From the cell containing the given text, extract its center point as (X, Y) coordinate. 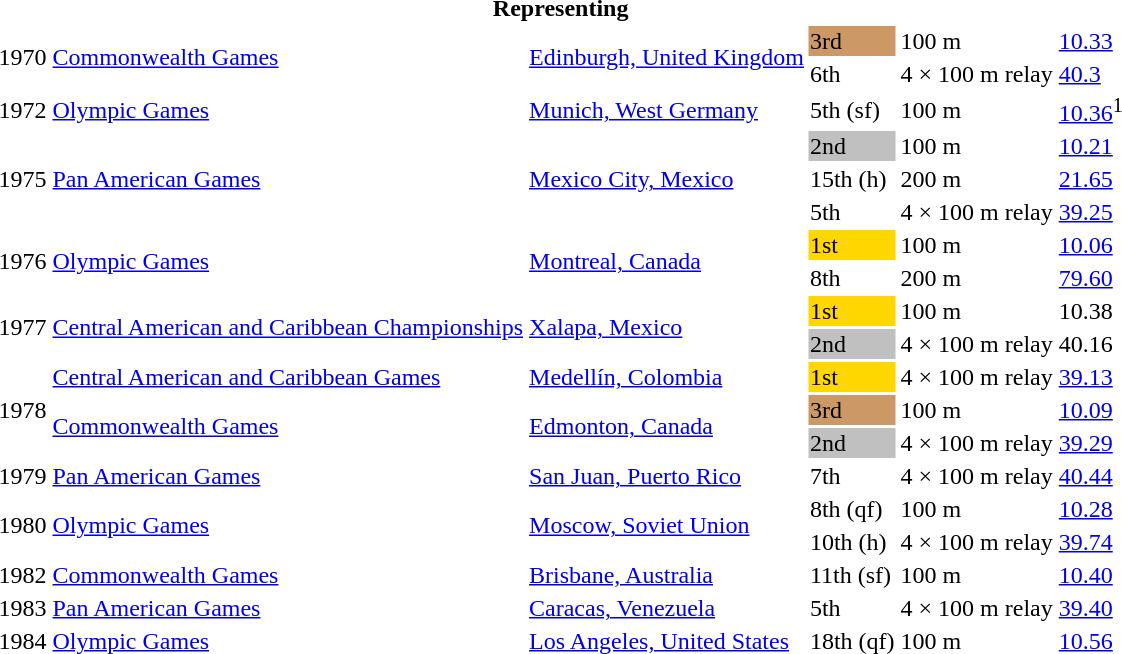
Munich, West Germany (667, 110)
11th (sf) (852, 575)
8th (qf) (852, 509)
Mexico City, Mexico (667, 179)
Central American and Caribbean Games (288, 377)
Brisbane, Australia (667, 575)
Montreal, Canada (667, 262)
Edmonton, Canada (667, 426)
10th (h) (852, 542)
Edinburgh, United Kingdom (667, 58)
Xalapa, Mexico (667, 328)
Central American and Caribbean Championships (288, 328)
5th (sf) (852, 110)
San Juan, Puerto Rico (667, 476)
8th (852, 278)
Medellín, Colombia (667, 377)
6th (852, 74)
Caracas, Venezuela (667, 608)
15th (h) (852, 179)
Moscow, Soviet Union (667, 526)
7th (852, 476)
